Determine the (X, Y) coordinate at the center of the cell enclosing the given text.  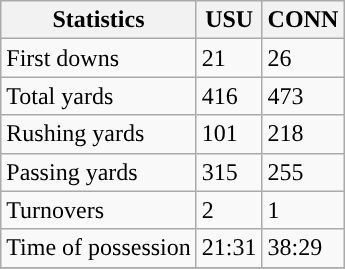
473 (303, 96)
38:29 (303, 248)
26 (303, 58)
21:31 (229, 248)
Time of possession (99, 248)
101 (229, 134)
416 (229, 96)
First downs (99, 58)
Passing yards (99, 172)
USU (229, 20)
21 (229, 58)
255 (303, 172)
218 (303, 134)
CONN (303, 20)
Statistics (99, 20)
Total yards (99, 96)
315 (229, 172)
1 (303, 210)
2 (229, 210)
Rushing yards (99, 134)
Turnovers (99, 210)
